Find where the given text appears and provide that cell's center as [X, Y] coordinate. 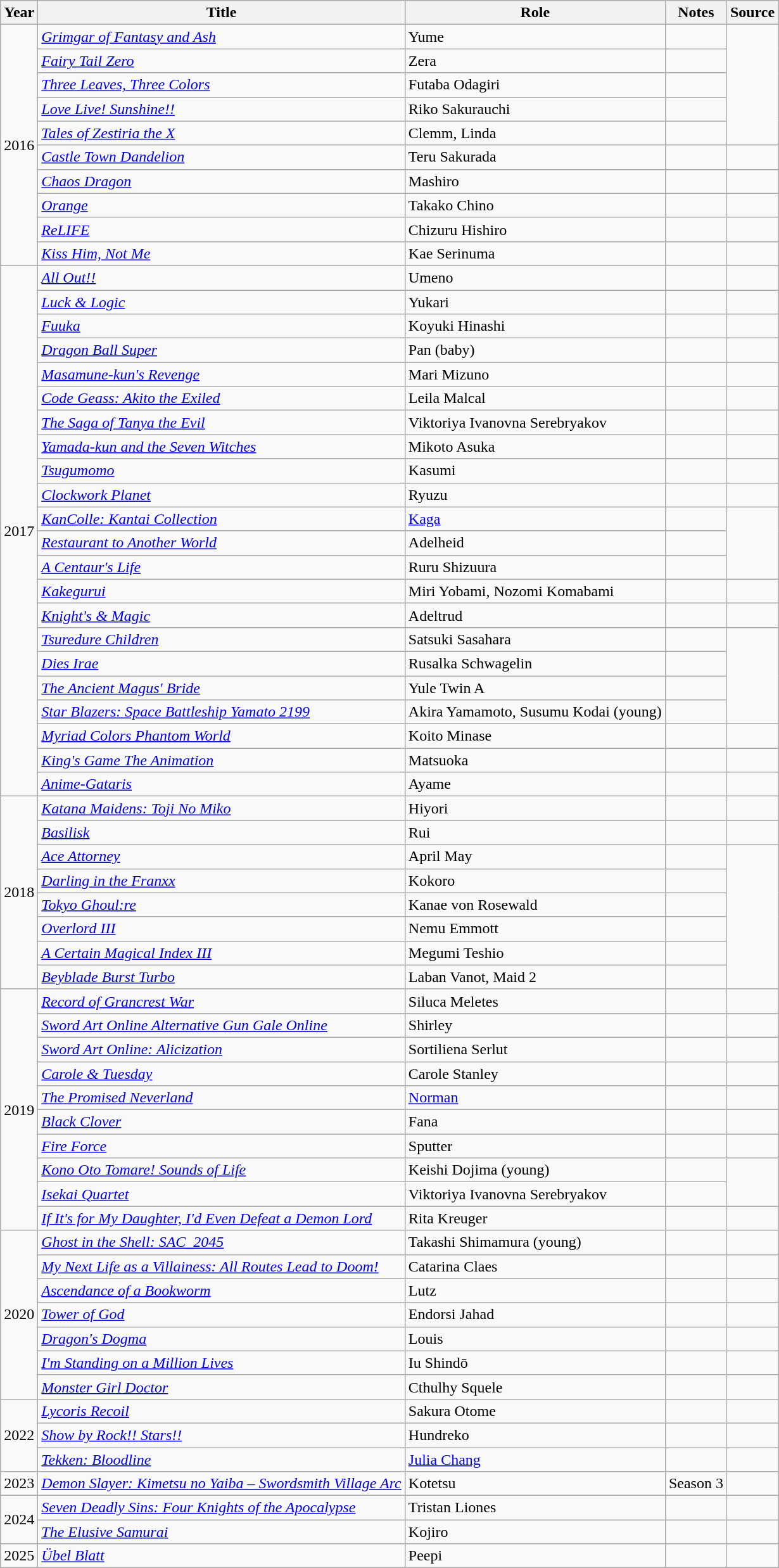
Übel Blatt [222, 1556]
Catarina Claes [535, 1266]
Restaurant to Another World [222, 543]
Ascendance of a Bookworm [222, 1291]
King's Game The Animation [222, 760]
Role [535, 13]
Satsuki Sasahara [535, 639]
Umeno [535, 277]
2019 [19, 1110]
Lutz [535, 1291]
Laban Vanot, Maid 2 [535, 977]
Sword Art Online: Alicization [222, 1049]
Shirley [535, 1025]
Pan (baby) [535, 350]
Seven Deadly Sins: Four Knights of the Apocalypse [222, 1508]
Adeltrud [535, 615]
The Saga of Tanya the Evil [222, 423]
The Promised Neverland [222, 1098]
Peepi [535, 1556]
Love Live! Sunshine!! [222, 109]
Orange [222, 205]
Miri Yobami, Nozomi Komabami [535, 591]
Rita Kreuger [535, 1218]
Adelheid [535, 543]
2018 [19, 893]
Kae Serinuma [535, 253]
Three Leaves, Three Colors [222, 85]
Tristan Liones [535, 1508]
Hiyori [535, 808]
Luck & Logic [222, 302]
Dragon Ball Super [222, 350]
Star Blazers: Space Battleship Yamato 2199 [222, 712]
Lycoris Recoil [222, 1411]
Basilisk [222, 832]
Darling in the Franxx [222, 881]
All Out!! [222, 277]
Castle Town Dandelion [222, 157]
2023 [19, 1484]
Dragon's Dogma [222, 1339]
Clemm, Linda [535, 133]
Kanae von Rosewald [535, 905]
Yukari [535, 302]
Nemu Emmott [535, 929]
Tekken: Bloodline [222, 1459]
Tales of Zestiria the X [222, 133]
Carole Stanley [535, 1074]
Ryuzu [535, 495]
Kono Oto Tomare! Sounds of Life [222, 1170]
Takako Chino [535, 205]
Ayame [535, 784]
My Next Life as a Villainess: All Routes Lead to Doom! [222, 1266]
Kokoro [535, 881]
Teru Sakurada [535, 157]
KanColle: Kantai Collection [222, 519]
Dies Irae [222, 663]
Isekai Quartet [222, 1194]
Takashi Shimamura (young) [535, 1242]
Rusalka Schwagelin [535, 663]
Mashiro [535, 181]
Kasumi [535, 471]
Fairy Tail Zero [222, 61]
Rui [535, 832]
Sakura Otome [535, 1411]
Demon Slayer: Kimetsu no Yaiba – Swordsmith Village Arc [222, 1484]
Futaba Odagiri [535, 85]
A Certain Magical Index III [222, 953]
Mikoto Asuka [535, 447]
Keishi Dojima (young) [535, 1170]
If It's for My Daughter, I'd Even Defeat a Demon Lord [222, 1218]
Knight's & Magic [222, 615]
Carole & Tuesday [222, 1074]
Fana [535, 1122]
Zera [535, 61]
Fuuka [222, 326]
Source [752, 13]
2016 [19, 146]
Hundreko [535, 1435]
Record of Grancrest War [222, 1001]
Kojiro [535, 1532]
Yume [535, 37]
Season 3 [695, 1484]
Tower of God [222, 1315]
Endorsi Jahad [535, 1315]
Iu Shindō [535, 1363]
April May [535, 857]
Notes [695, 13]
Show by Rock!! Stars!! [222, 1435]
Kiss Him, Not Me [222, 253]
Tsugumomo [222, 471]
Chizuru Hishiro [535, 229]
Megumi Teshio [535, 953]
Myriad Colors Phantom World [222, 736]
Grimgar of Fantasy and Ash [222, 37]
Matsuoka [535, 760]
Tsuredure Children [222, 639]
Julia Chang [535, 1459]
Koito Minase [535, 736]
Akira Yamamoto, Susumu Kodai (young) [535, 712]
Norman [535, 1098]
A Centaur's Life [222, 567]
Masamune-kun's Revenge [222, 374]
Sputter [535, 1146]
2024 [19, 1520]
Cthulhy Squele [535, 1387]
Title [222, 13]
Kaga [535, 519]
Anime-Gataris [222, 784]
Monster Girl Doctor [222, 1387]
Ruru Shizuura [535, 567]
Riko Sakurauchi [535, 109]
Kotetsu [535, 1484]
Koyuki Hinashi [535, 326]
Yamada-kun and the Seven Witches [222, 447]
Year [19, 13]
Code Geass: Akito the Exiled [222, 398]
Louis [535, 1339]
Mari Mizuno [535, 374]
Black Clover [222, 1122]
Chaos Dragon [222, 181]
Clockwork Planet [222, 495]
Siluca Meletes [535, 1001]
Ghost in the Shell: SAC_2045 [222, 1242]
2017 [19, 531]
Beyblade Burst Turbo [222, 977]
Katana Maidens: Toji No Miko [222, 808]
The Elusive Samurai [222, 1532]
Overlord III [222, 929]
Tokyo Ghoul:re [222, 905]
Kakegurui [222, 591]
Fire Force [222, 1146]
Sword Art Online Alternative Gun Gale Online [222, 1025]
Ace Attorney [222, 857]
Yule Twin A [535, 687]
I'm Standing on a Million Lives [222, 1363]
2022 [19, 1435]
Leila Malcal [535, 398]
2025 [19, 1556]
The Ancient Magus' Bride [222, 687]
Sortiliena Serlut [535, 1049]
ReLIFE [222, 229]
2020 [19, 1315]
